Locate the cell with the specified text and output its [X, Y] center coordinate. 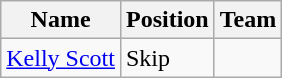
Position [167, 20]
Kelly Scott [61, 58]
Team [248, 20]
Name [61, 20]
Skip [167, 58]
